Return the [X, Y] coordinate for the center point of the cell that contains the specified text.  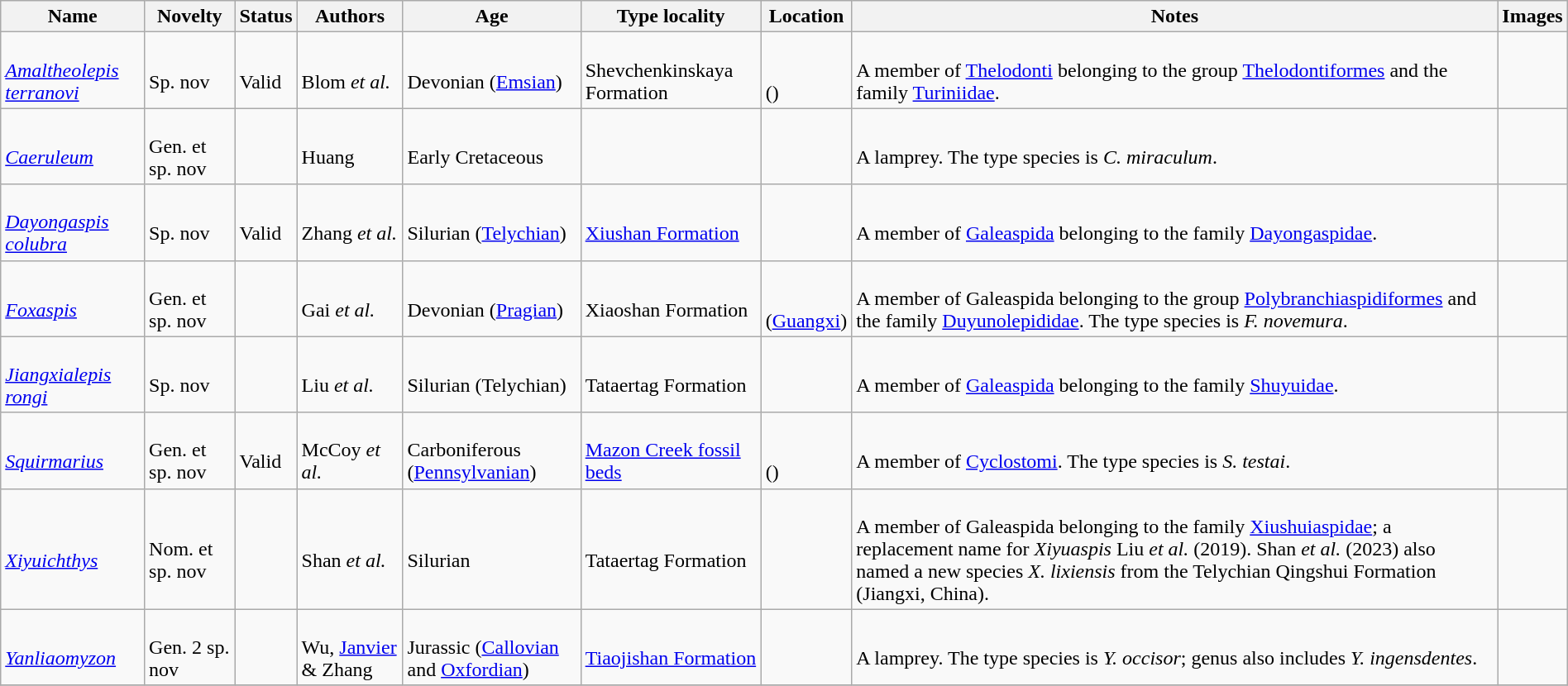
Age [491, 17]
Blom et al. [350, 70]
Silurian [491, 549]
Amaltheolepis terranovi [73, 70]
Type locality [671, 17]
Jurassic (Callovian and Oxfordian) [491, 647]
Gen. 2 sp. nov [190, 647]
Location [806, 17]
Xiyuichthys [73, 549]
Images [1532, 17]
A lamprey. The type species is Y. occisor; genus also includes Y. ingensdentes. [1174, 647]
Yanliaomyzon [73, 647]
Status [266, 17]
Foxaspis [73, 298]
McCoy et al. [350, 450]
Carboniferous (Pennsylvanian) [491, 450]
Tiaojishan Formation [671, 647]
(Guangxi) [806, 298]
Squirmarius [73, 450]
Mazon Creek fossil beds [671, 450]
Nom. et sp. nov [190, 549]
Name [73, 17]
Xiaoshan Formation [671, 298]
A member of Galeaspida belonging to the group Polybranchiaspidiformes and the family Duyunolepididae. The type species is F. novemura. [1174, 298]
A member of Cyclostomi. The type species is S. testai. [1174, 450]
Shan et al. [350, 549]
Zhang et al. [350, 222]
Jiangxialepis rongi [73, 374]
A member of Thelodonti belonging to the group Thelodontiformes and the family Turiniidae. [1174, 70]
Authors [350, 17]
Novelty [190, 17]
Devonian (Emsian) [491, 70]
Xiushan Formation [671, 222]
Devonian (Pragian) [491, 298]
Shevchenkinskaya Formation [671, 70]
Liu et al. [350, 374]
Gai et al. [350, 298]
Early Cretaceous [491, 146]
Caeruleum [73, 146]
Huang [350, 146]
Wu, Janvier & Zhang [350, 647]
A lamprey. The type species is C. miraculum. [1174, 146]
Notes [1174, 17]
A member of Galeaspida belonging to the family Dayongaspidae. [1174, 222]
A member of Galeaspida belonging to the family Shuyuidae. [1174, 374]
Dayongaspis colubra [73, 222]
